Provide the (x, y) coordinate of the cell's center where the given text is located.  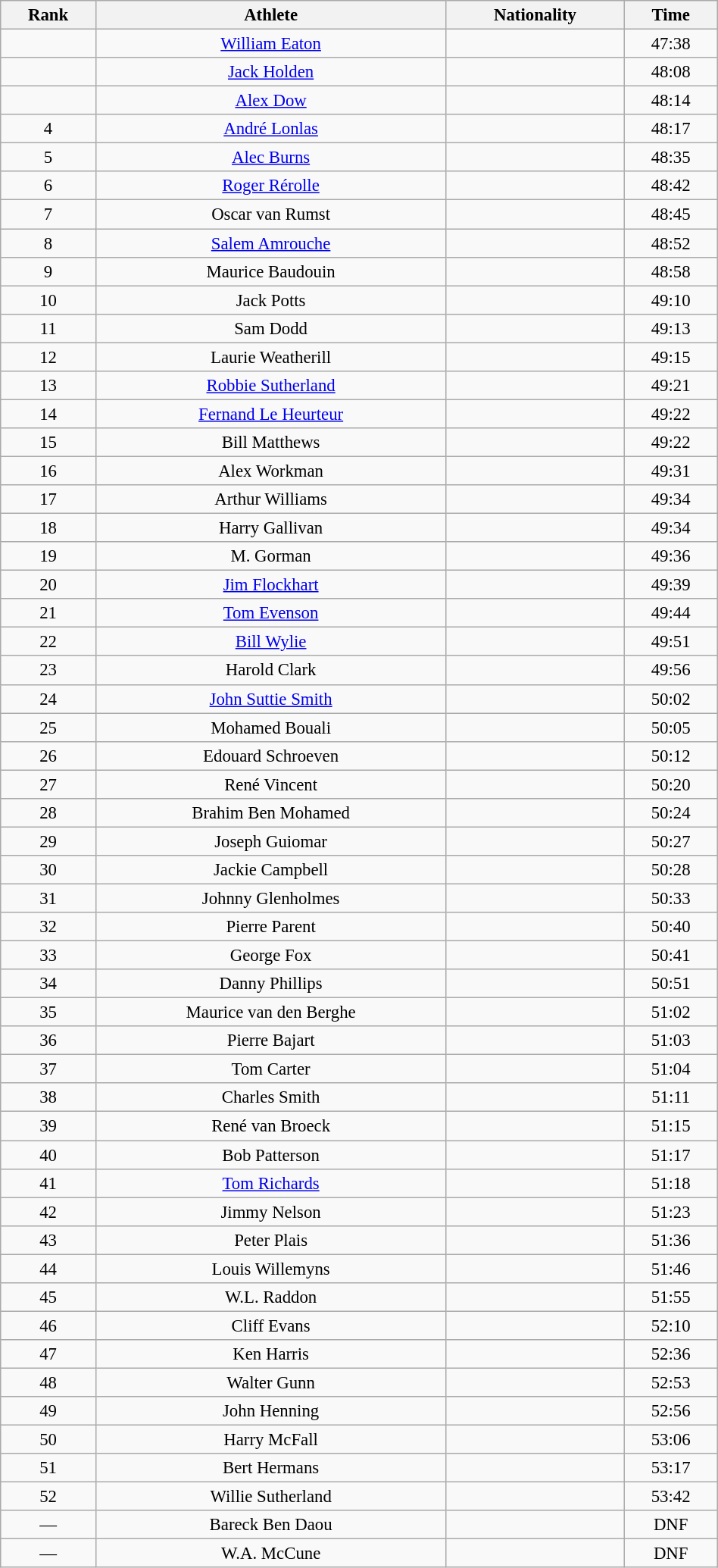
51:18 (671, 1183)
Bill Wylie (270, 642)
Roger Rérolle (270, 186)
49:36 (671, 556)
50:28 (671, 870)
51:02 (671, 1012)
50:02 (671, 699)
49:21 (671, 386)
53:17 (671, 1468)
52:36 (671, 1354)
49:51 (671, 642)
42 (48, 1212)
49:10 (671, 300)
M. Gorman (270, 556)
50:12 (671, 756)
52 (48, 1497)
Rank (48, 15)
50:41 (671, 956)
49:15 (671, 357)
10 (48, 300)
Peter Plais (270, 1240)
48 (48, 1382)
Jack Potts (270, 300)
51:03 (671, 1041)
W.A. McCune (270, 1554)
39 (48, 1126)
45 (48, 1297)
6 (48, 186)
48:42 (671, 186)
32 (48, 927)
Bob Patterson (270, 1155)
38 (48, 1098)
5 (48, 158)
19 (48, 556)
Brahim Ben Mohamed (270, 813)
Charles Smith (270, 1098)
46 (48, 1325)
53:06 (671, 1440)
51:17 (671, 1155)
14 (48, 414)
48:17 (671, 129)
7 (48, 214)
John Henning (270, 1411)
52:56 (671, 1411)
21 (48, 613)
Laurie Weatherill (270, 357)
Fernand Le Heurteur (270, 414)
Jack Holden (270, 72)
51 (48, 1468)
22 (48, 642)
28 (48, 813)
50:20 (671, 784)
49:31 (671, 471)
15 (48, 443)
Robbie Sutherland (270, 386)
25 (48, 728)
8 (48, 243)
50:51 (671, 984)
Tom Carter (270, 1069)
36 (48, 1041)
50:24 (671, 813)
9 (48, 271)
Bill Matthews (270, 443)
13 (48, 386)
50:27 (671, 841)
Oscar van Rumst (270, 214)
Maurice Baudouin (270, 271)
51:23 (671, 1212)
Maurice van den Berghe (270, 1012)
Bert Hermans (270, 1468)
Cliff Evans (270, 1325)
50:33 (671, 898)
Danny Phillips (270, 984)
52:53 (671, 1382)
30 (48, 870)
René van Broeck (270, 1126)
Harold Clark (270, 671)
Nationality (535, 15)
Johnny Glenholmes (270, 898)
Harry Gallivan (270, 528)
Willie Sutherland (270, 1497)
Pierre Bajart (270, 1041)
16 (48, 471)
47:38 (671, 44)
48:52 (671, 243)
Walter Gunn (270, 1382)
18 (48, 528)
Pierre Parent (270, 927)
William Eaton (270, 44)
37 (48, 1069)
Ken Harris (270, 1354)
48:08 (671, 72)
17 (48, 499)
26 (48, 756)
50:05 (671, 728)
29 (48, 841)
50 (48, 1440)
53:42 (671, 1497)
51:11 (671, 1098)
Mohamed Bouali (270, 728)
André Lonlas (270, 129)
33 (48, 956)
Alex Dow (270, 101)
Jimmy Nelson (270, 1212)
Arthur Williams (270, 499)
Tom Evenson (270, 613)
48:35 (671, 158)
52:10 (671, 1325)
Alex Workman (270, 471)
51:55 (671, 1297)
50:40 (671, 927)
49 (48, 1411)
41 (48, 1183)
11 (48, 328)
49:13 (671, 328)
47 (48, 1354)
René Vincent (270, 784)
49:56 (671, 671)
40 (48, 1155)
24 (48, 699)
Edouard Schroeven (270, 756)
23 (48, 671)
51:04 (671, 1069)
48:14 (671, 101)
Louis Willemyns (270, 1269)
Tom Richards (270, 1183)
27 (48, 784)
Joseph Guiomar (270, 841)
Athlete (270, 15)
W.L. Raddon (270, 1297)
Alec Burns (270, 158)
49:39 (671, 585)
20 (48, 585)
49:44 (671, 613)
Bareck Ben Daou (270, 1525)
43 (48, 1240)
George Fox (270, 956)
44 (48, 1269)
Time (671, 15)
48:58 (671, 271)
31 (48, 898)
4 (48, 129)
John Suttie Smith (270, 699)
48:45 (671, 214)
Jackie Campbell (270, 870)
51:36 (671, 1240)
Harry McFall (270, 1440)
Jim Flockhart (270, 585)
51:15 (671, 1126)
12 (48, 357)
Sam Dodd (270, 328)
35 (48, 1012)
Salem Amrouche (270, 243)
34 (48, 984)
51:46 (671, 1269)
